Return [x, y] of the center of cell containing provided text 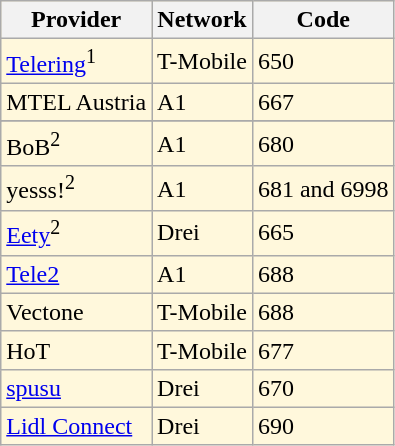
650 [323, 62]
spusu [76, 388]
Eety2 [76, 234]
Telering1 [76, 62]
677 [323, 350]
Lidl Connect [76, 426]
670 [323, 388]
665 [323, 234]
681 and 6998 [323, 188]
667 [323, 102]
Network [202, 20]
Provider [76, 20]
Tele2 [76, 274]
690 [323, 426]
yesss!2 [76, 188]
Code [323, 20]
BoB2 [76, 144]
680 [323, 144]
HoT [76, 350]
MTEL Austria [76, 102]
Vectone [76, 312]
